Pinpoint the cell where the given text exists, returning its (X, Y) midpoint coordinate. 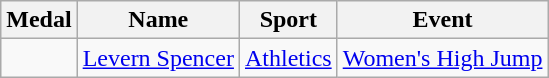
Name (158, 20)
Levern Spencer (158, 58)
Women's High Jump (442, 58)
Event (442, 20)
Sport (288, 20)
Medal (39, 20)
Athletics (288, 58)
